Detect which cell encompasses the target text, then output its [X, Y] center coordinate. 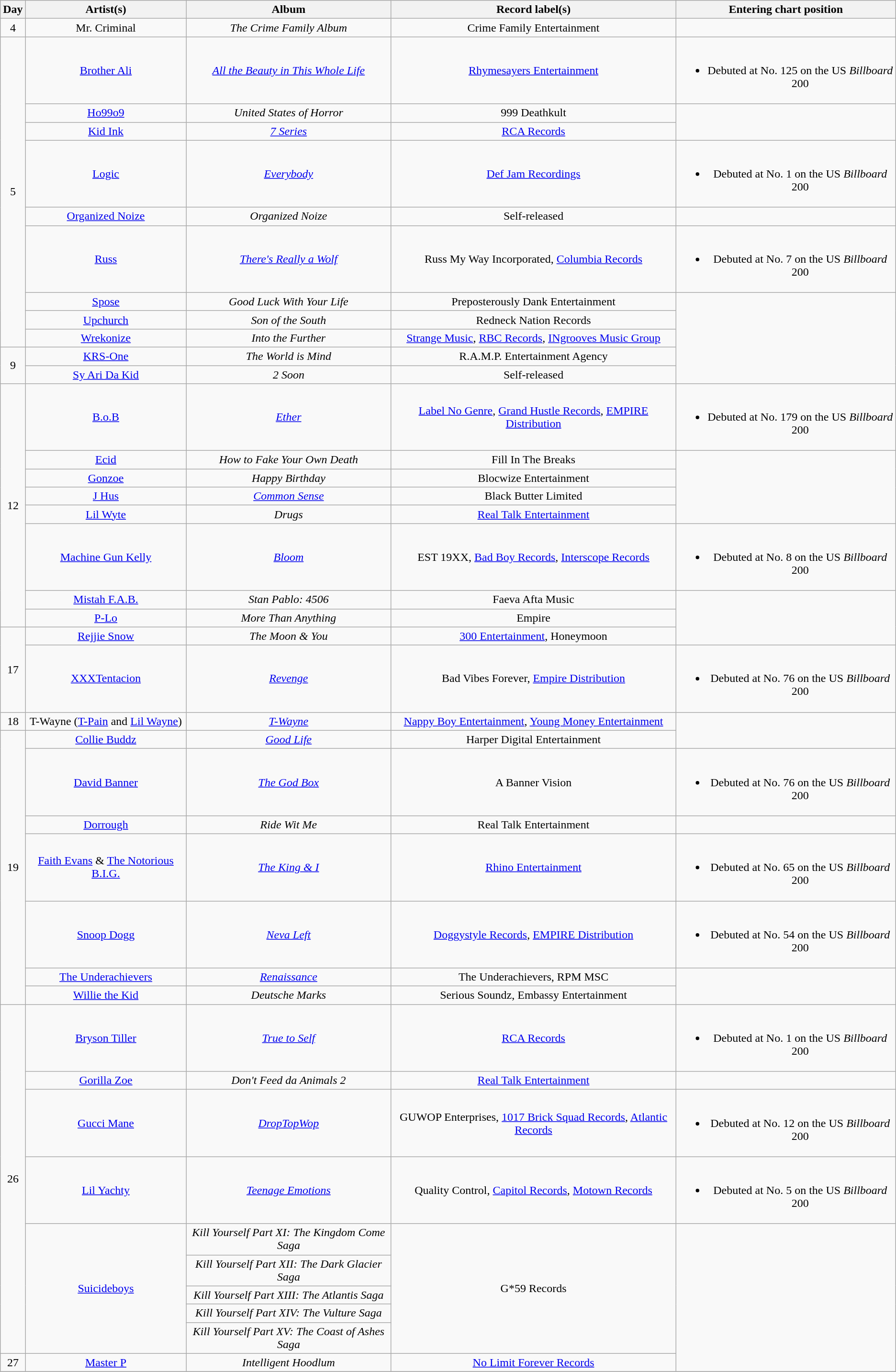
True to Self [289, 1038]
Preposterously Dank Entertainment [533, 301]
Faeva Afta Music [533, 600]
Spose [106, 301]
Fill In The Breaks [533, 460]
Lil Wyte [106, 514]
Don't Feed da Animals 2 [289, 1081]
Redneck Nation Records [533, 320]
Ecid [106, 460]
Bad Vibes Forever, Empire Distribution [533, 679]
Wrekonize [106, 338]
Revenge [289, 679]
Dorrough [106, 825]
27 [13, 1362]
DropTopWop [289, 1123]
No Limit Forever Records [533, 1362]
Crime Family Entertainment [533, 28]
Kill Yourself Part XII: The Dark Glacier Saga [289, 1270]
Debuted at No. 54 on the US Billboard 200 [786, 934]
Teenage Emotions [289, 1190]
Debuted at No. 8 on the US Billboard 200 [786, 557]
Everybody [289, 174]
Suicideboys [106, 1288]
Willie the Kid [106, 995]
Doggystyle Records, EMPIRE Distribution [533, 934]
Mistah F.A.B. [106, 600]
The Crime Family Album [289, 28]
Brother Ali [106, 70]
5 [13, 192]
Good Luck With Your Life [289, 301]
Kill Yourself Part XV: The Coast of Ashes Saga [289, 1338]
All the Beauty in This Whole Life [289, 70]
Empire [533, 618]
9 [13, 365]
The Underachievers [106, 977]
Collie Buddz [106, 739]
Album [289, 10]
Master P [106, 1362]
Ride Wit Me [289, 825]
Debuted at No. 179 on the US Billboard 200 [786, 417]
Entering chart position [786, 10]
How to Fake Your Own Death [289, 460]
Kill Yourself Part XI: The Kingdom Come Saga [289, 1239]
Renaissance [289, 977]
Serious Soundz, Embassy Entertainment [533, 995]
Kid Ink [106, 131]
T-Wayne (T-Pain and Lil Wayne) [106, 721]
2 Soon [289, 375]
Gorilla Zoe [106, 1081]
Son of the South [289, 320]
Ether [289, 417]
Def Jam Recordings [533, 174]
The Moon & You [289, 636]
GUWOP Enterprises, 1017 Brick Squad Records, Atlantic Records [533, 1123]
Russ My Way Incorporated, Columbia Records [533, 259]
4 [13, 28]
B.o.B [106, 417]
Faith Evans & The Notorious B.I.G. [106, 867]
Stan Pablo: 4506 [289, 600]
Debuted at No. 12 on the US Billboard 200 [786, 1123]
Gucci Mane [106, 1123]
Strange Music, RBC Records, INgrooves Music Group [533, 338]
Debuted at No. 5 on the US Billboard 200 [786, 1190]
7 Series [289, 131]
Mr. Criminal [106, 28]
Bryson Tiller [106, 1038]
Record label(s) [533, 10]
T-Wayne [289, 721]
XXXTentacion [106, 679]
999 Deathkult [533, 113]
17 [13, 669]
Blocwize Entertainment [533, 478]
300 Entertainment, Honeymoon [533, 636]
Artist(s) [106, 10]
Black Butter Limited [533, 496]
Kill Yourself Part XIV: The Vulture Saga [289, 1313]
Rejjie Snow [106, 636]
Ho99o9 [106, 113]
26 [13, 1179]
The World is Mind [289, 356]
Common Sense [289, 496]
18 [13, 721]
Lil Yachty [106, 1190]
Good Life [289, 739]
Quality Control, Capitol Records, Motown Records [533, 1190]
A Banner Vision [533, 782]
Deutsche Marks [289, 995]
Harper Digital Entertainment [533, 739]
The God Box [289, 782]
Logic [106, 174]
Upchurch [106, 320]
Snoop Dogg [106, 934]
R.A.M.P. Entertainment Agency [533, 356]
Sy Ari Da Kid [106, 375]
Neva Left [289, 934]
P-Lo [106, 618]
G*59 Records [533, 1288]
Drugs [289, 514]
J Hus [106, 496]
EST 19XX, Bad Boy Records, Interscope Records [533, 557]
Nappy Boy Entertainment, Young Money Entertainment [533, 721]
Rhino Entertainment [533, 867]
Day [13, 10]
Happy Birthday [289, 478]
The Underachievers, RPM MSC [533, 977]
19 [13, 867]
More Than Anything [289, 618]
There's Really a Wolf [289, 259]
Machine Gun Kelly [106, 557]
Gonzoe [106, 478]
Rhymesayers Entertainment [533, 70]
Label No Genre, Grand Hustle Records, EMPIRE Distribution [533, 417]
12 [13, 505]
Debuted at No. 65 on the US Billboard 200 [786, 867]
KRS-One [106, 356]
Bloom [289, 557]
Russ [106, 259]
The King & I [289, 867]
Kill Yourself Part XIII: The Atlantis Saga [289, 1295]
Into the Further [289, 338]
Debuted at No. 125 on the US Billboard 200 [786, 70]
David Banner [106, 782]
Intelligent Hoodlum [289, 1362]
Debuted at No. 7 on the US Billboard 200 [786, 259]
United States of Horror [289, 113]
